Search for the cell housing the specified text and yield its (X, Y) center coordinate. 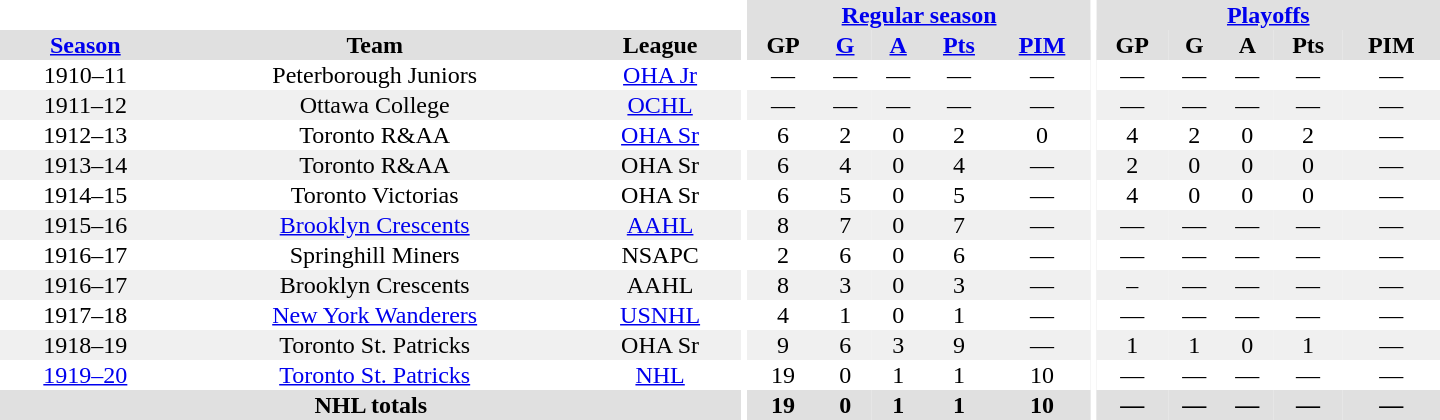
NHL totals (371, 405)
1918–19 (86, 345)
Toronto Victorias (375, 195)
1912–13 (86, 135)
Springhill Miners (375, 255)
Peterborough Juniors (375, 75)
Regular season (918, 15)
1917–18 (86, 315)
OHA Jr (660, 75)
OCHL (660, 105)
Ottawa College (375, 105)
1919–20 (86, 375)
Playoffs (1268, 15)
1910–11 (86, 75)
League (660, 45)
– (1132, 285)
1915–16 (86, 225)
Team (375, 45)
USNHL (660, 315)
Season (86, 45)
1914–15 (86, 195)
1913–14 (86, 165)
NHL (660, 375)
1911–12 (86, 105)
New York Wanderers (375, 315)
NSAPC (660, 255)
